For the text-containing cell, return its midpoint in (x, y) coordinate format. 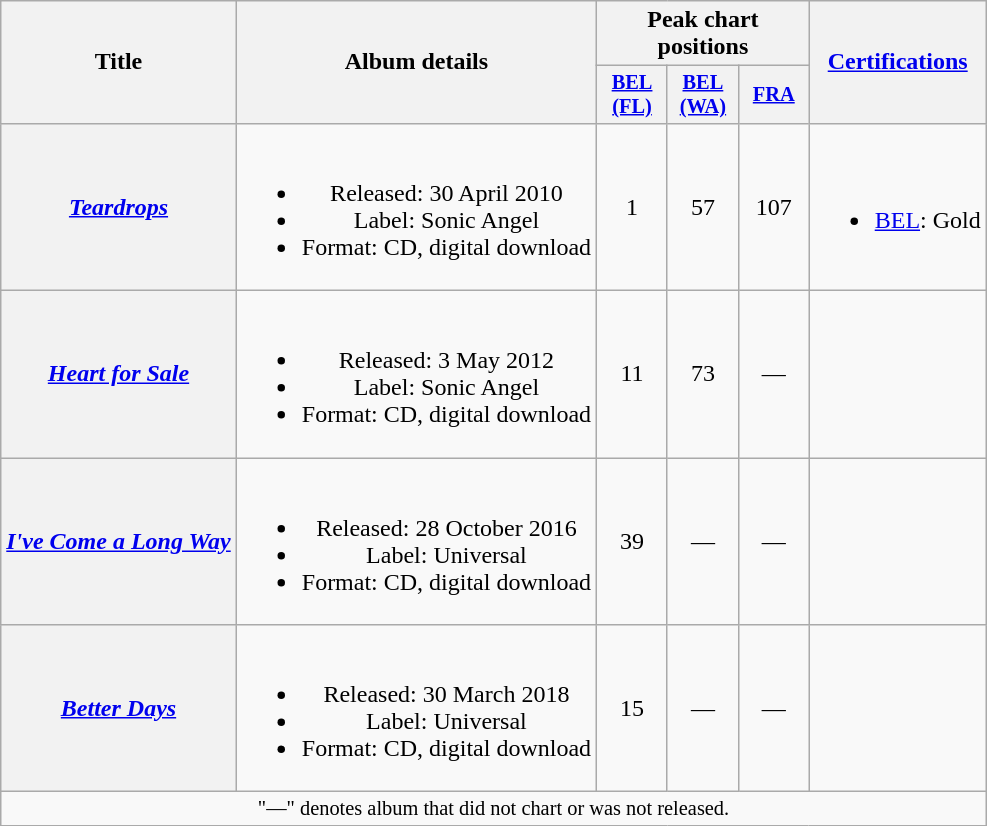
107 (774, 206)
Released: 30 March 2018Label: UniversalFormat: CD, digital download (416, 708)
11 (632, 374)
Certifications (898, 62)
Released: 30 April 2010Label: Sonic AngelFormat: CD, digital download (416, 206)
39 (632, 542)
FRA (774, 95)
1 (632, 206)
57 (702, 206)
73 (702, 374)
15 (632, 708)
I've Come a Long Way (119, 542)
BEL(WA) (702, 95)
BEL: Gold (898, 206)
Better Days (119, 708)
Album details (416, 62)
Released: 28 October 2016Label: UniversalFormat: CD, digital download (416, 542)
Released: 3 May 2012Label: Sonic AngelFormat: CD, digital download (416, 374)
"—" denotes album that did not chart or was not released. (494, 809)
Teardrops (119, 206)
Title (119, 62)
Heart for Sale (119, 374)
BEL(FL) (632, 95)
Peak chart positions (704, 34)
